Capture the cell that displays the provided text and extract its (x, y) central coordinate. 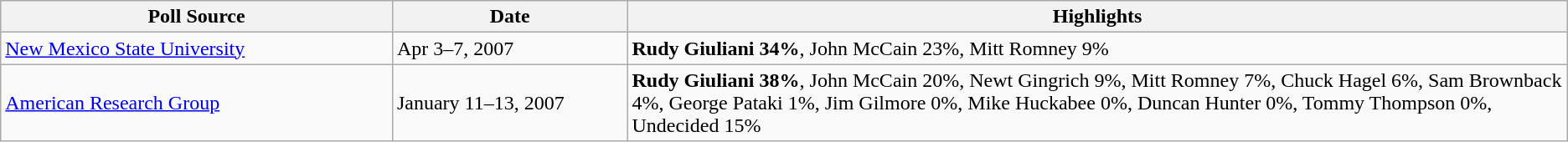
New Mexico State University (197, 48)
Apr 3–7, 2007 (509, 48)
Date (509, 17)
Highlights (1097, 17)
American Research Group (197, 103)
Poll Source (197, 17)
January 11–13, 2007 (509, 103)
Rudy Giuliani 34%, John McCain 23%, Mitt Romney 9% (1097, 48)
